Pinpoint the cell where the given text exists, returning its [x, y] midpoint coordinate. 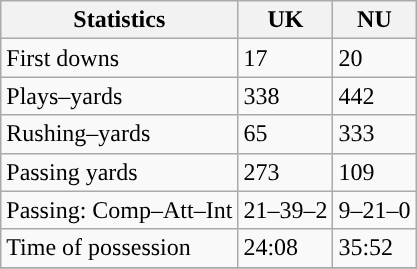
21–39–2 [286, 210]
First downs [120, 58]
109 [374, 172]
35:52 [374, 248]
17 [286, 58]
Statistics [120, 20]
NU [374, 20]
Passing: Comp–Att–Int [120, 210]
Rushing–yards [120, 134]
UK [286, 20]
333 [374, 134]
338 [286, 96]
65 [286, 134]
9–21–0 [374, 210]
20 [374, 58]
Plays–yards [120, 96]
Time of possession [120, 248]
24:08 [286, 248]
442 [374, 96]
Passing yards [120, 172]
273 [286, 172]
